Detect which cell encompasses the target text, then output its [x, y] center coordinate. 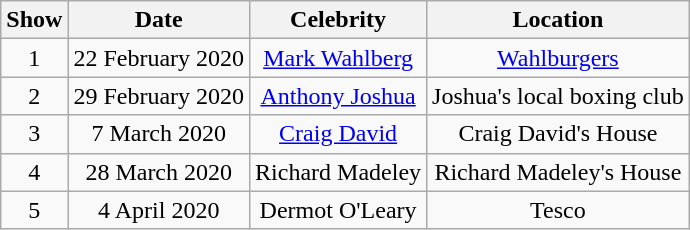
Wahlburgers [558, 58]
22 February 2020 [159, 58]
Craig David [338, 134]
5 [34, 210]
Location [558, 20]
Date [159, 20]
1 [34, 58]
Craig David's House [558, 134]
Celebrity [338, 20]
Richard Madeley's House [558, 172]
Dermot O'Leary [338, 210]
2 [34, 96]
Anthony Joshua [338, 96]
29 February 2020 [159, 96]
4 [34, 172]
Mark Wahlberg [338, 58]
3 [34, 134]
Show [34, 20]
7 March 2020 [159, 134]
Joshua's local boxing club [558, 96]
Richard Madeley [338, 172]
4 April 2020 [159, 210]
Tesco [558, 210]
28 March 2020 [159, 172]
